Pinpoint the cell where the given text exists, returning its [x, y] midpoint coordinate. 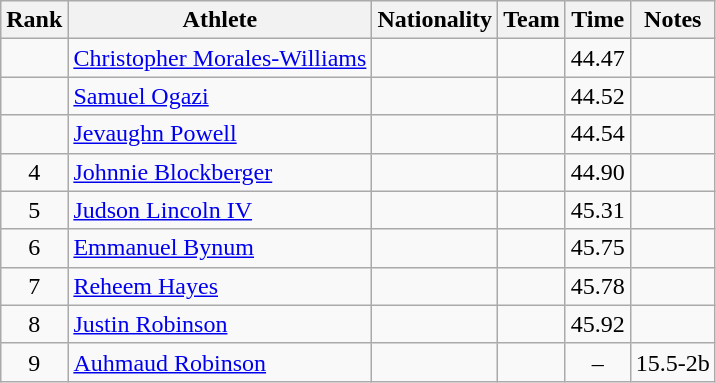
Christopher Morales-Williams [220, 58]
Athlete [220, 20]
Judson Lincoln IV [220, 210]
Emmanuel Bynum [220, 248]
Team [532, 20]
Reheem Hayes [220, 286]
Jevaughn Powell [220, 134]
44.47 [598, 58]
44.90 [598, 172]
9 [34, 362]
Johnnie Blockberger [220, 172]
Nationality [435, 20]
– [598, 362]
8 [34, 324]
7 [34, 286]
Time [598, 20]
4 [34, 172]
Samuel Ogazi [220, 96]
15.5-2b [672, 362]
45.75 [598, 248]
6 [34, 248]
Rank [34, 20]
Notes [672, 20]
45.92 [598, 324]
5 [34, 210]
44.54 [598, 134]
Auhmaud Robinson [220, 362]
44.52 [598, 96]
45.31 [598, 210]
Justin Robinson [220, 324]
45.78 [598, 286]
